Extract the [X, Y] coordinate from the center of the cell holding the provided text.  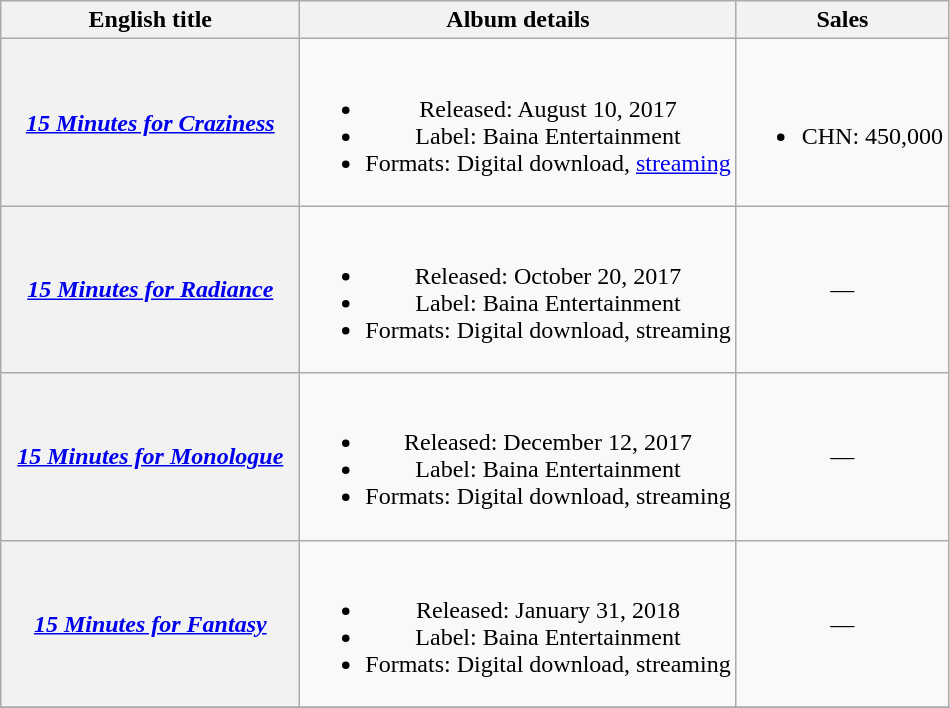
15 Minutes for Fantasy [150, 624]
Released: August 10, 2017Label: Baina EntertainmentFormats: Digital download, streaming [518, 122]
CHN: 450,000 [842, 122]
Released: December 12, 2017Label: Baina EntertainmentFormats: Digital download, streaming [518, 456]
15 Minutes for Monologue [150, 456]
15 Minutes for Craziness [150, 122]
Sales [842, 20]
English title [150, 20]
Released: October 20, 2017Label: Baina EntertainmentFormats: Digital download, streaming [518, 290]
Album details [518, 20]
15 Minutes for Radiance [150, 290]
Released: January 31, 2018Label: Baina EntertainmentFormats: Digital download, streaming [518, 624]
